Identify which cell holds the provided text, then report its [x, y] central coordinate. 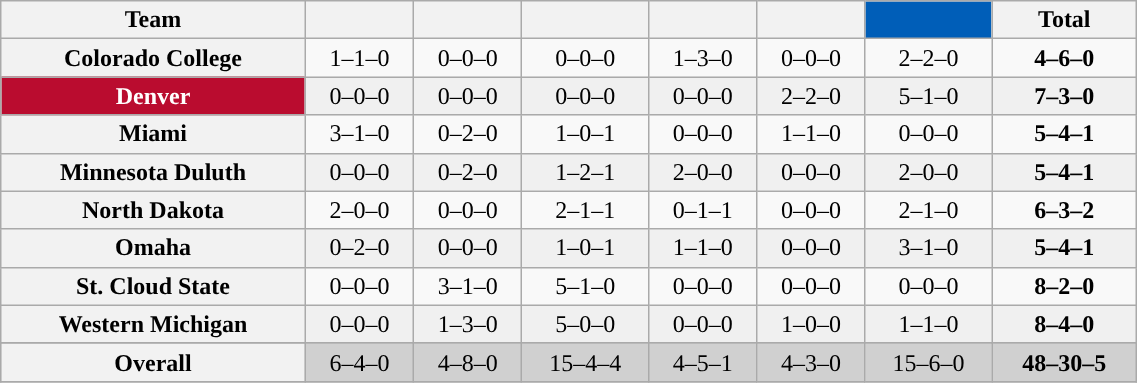
2–1–1 [586, 210]
7–3–0 [1064, 96]
2–1–0 [928, 210]
4–8–0 [468, 362]
15–4–4 [586, 362]
8–4–0 [1064, 324]
Omaha [153, 248]
Team [153, 20]
North Dakota [153, 210]
Denver [153, 96]
0–1–1 [703, 210]
Colorado College [153, 58]
4–5–1 [703, 362]
15–6–0 [928, 362]
6–4–0 [359, 362]
Western Michigan [153, 324]
Total [1064, 20]
1–0–0 [811, 324]
5–0–0 [586, 324]
48–30–5 [1064, 362]
4–3–0 [811, 362]
Overall [153, 362]
6–3–2 [1064, 210]
Miami [153, 134]
St. Cloud State [153, 286]
8–2–0 [1064, 286]
4–6–0 [1064, 58]
Minnesota Duluth [153, 172]
1–2–1 [586, 172]
